Locate the cell with the specified text and output its [x, y] center coordinate. 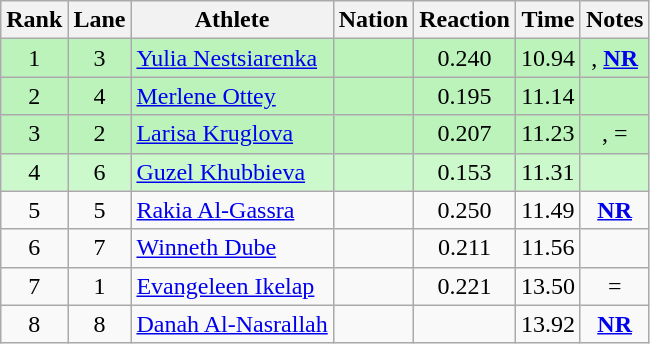
0.211 [465, 248]
11.23 [548, 134]
0.153 [465, 172]
0.207 [465, 134]
, = [614, 134]
, NR [614, 58]
Danah Al-Nasrallah [232, 324]
Guzel Khubbieva [232, 172]
Rank [34, 20]
13.50 [548, 286]
Winneth Dube [232, 248]
Lane [100, 20]
= [614, 286]
11.31 [548, 172]
Reaction [465, 20]
0.221 [465, 286]
11.14 [548, 96]
0.250 [465, 210]
Time [548, 20]
Merlene Ottey [232, 96]
11.49 [548, 210]
Rakia Al-Gassra [232, 210]
Nation [373, 20]
Notes [614, 20]
Evangeleen Ikelap [232, 286]
0.195 [465, 96]
0.240 [465, 58]
11.56 [548, 248]
10.94 [548, 58]
Larisa Kruglova [232, 134]
Yulia Nestsiarenka [232, 58]
Athlete [232, 20]
13.92 [548, 324]
